Detect which cell encompasses the target text, then output its [x, y] center coordinate. 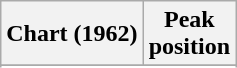
Peakposition [189, 34]
Chart (1962) [72, 34]
